Capture the cell that displays the provided text and extract its (x, y) central coordinate. 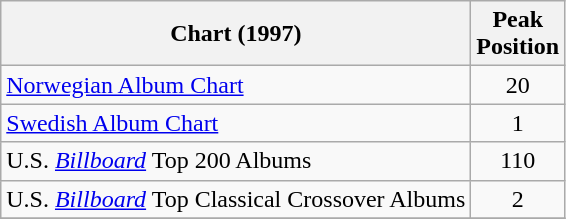
Swedish Album Chart (236, 123)
110 (518, 161)
PeakPosition (518, 34)
Norwegian Album Chart (236, 85)
20 (518, 85)
Chart (1997) (236, 34)
U.S. Billboard Top 200 Albums (236, 161)
1 (518, 123)
U.S. Billboard Top Classical Crossover Albums (236, 199)
2 (518, 199)
